For the text-containing cell, return its midpoint in (x, y) coordinate format. 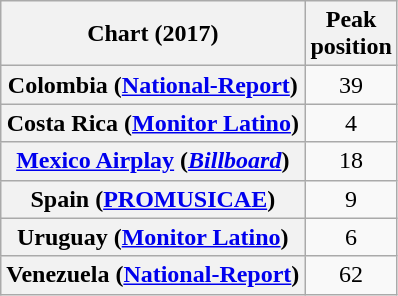
Costa Rica (Monitor Latino) (153, 123)
Chart (2017) (153, 34)
Spain (PROMUSICAE) (153, 199)
18 (351, 161)
4 (351, 123)
9 (351, 199)
Peakposition (351, 34)
Colombia (National-Report) (153, 85)
Uruguay (Monitor Latino) (153, 237)
62 (351, 275)
39 (351, 85)
Venezuela (National-Report) (153, 275)
6 (351, 237)
Mexico Airplay (Billboard) (153, 161)
